Find where the given text appears and provide that cell's center as (X, Y) coordinate. 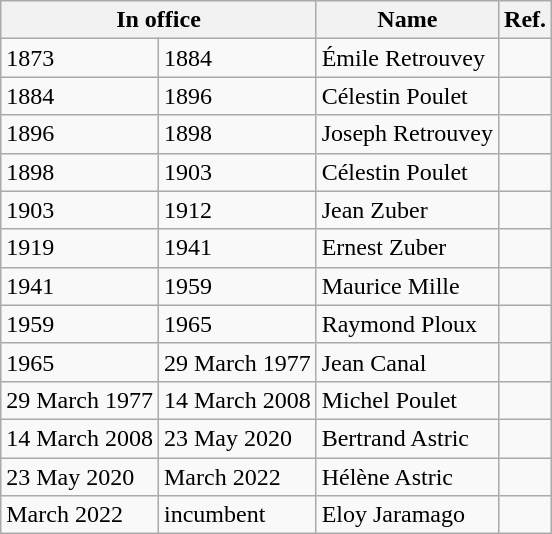
Raymond Ploux (407, 324)
1912 (237, 210)
1873 (80, 58)
Émile Retrouvey (407, 58)
Jean Zuber (407, 210)
Name (407, 20)
Ernest Zuber (407, 248)
incumbent (237, 515)
Michel Poulet (407, 400)
Eloy Jaramago (407, 515)
1919 (80, 248)
In office (158, 20)
Hélène Astric (407, 477)
Bertrand Astric (407, 438)
Joseph Retrouvey (407, 134)
Ref. (526, 20)
Maurice Mille (407, 286)
Jean Canal (407, 362)
